From the cell containing the given text, extract its center point as (X, Y) coordinate. 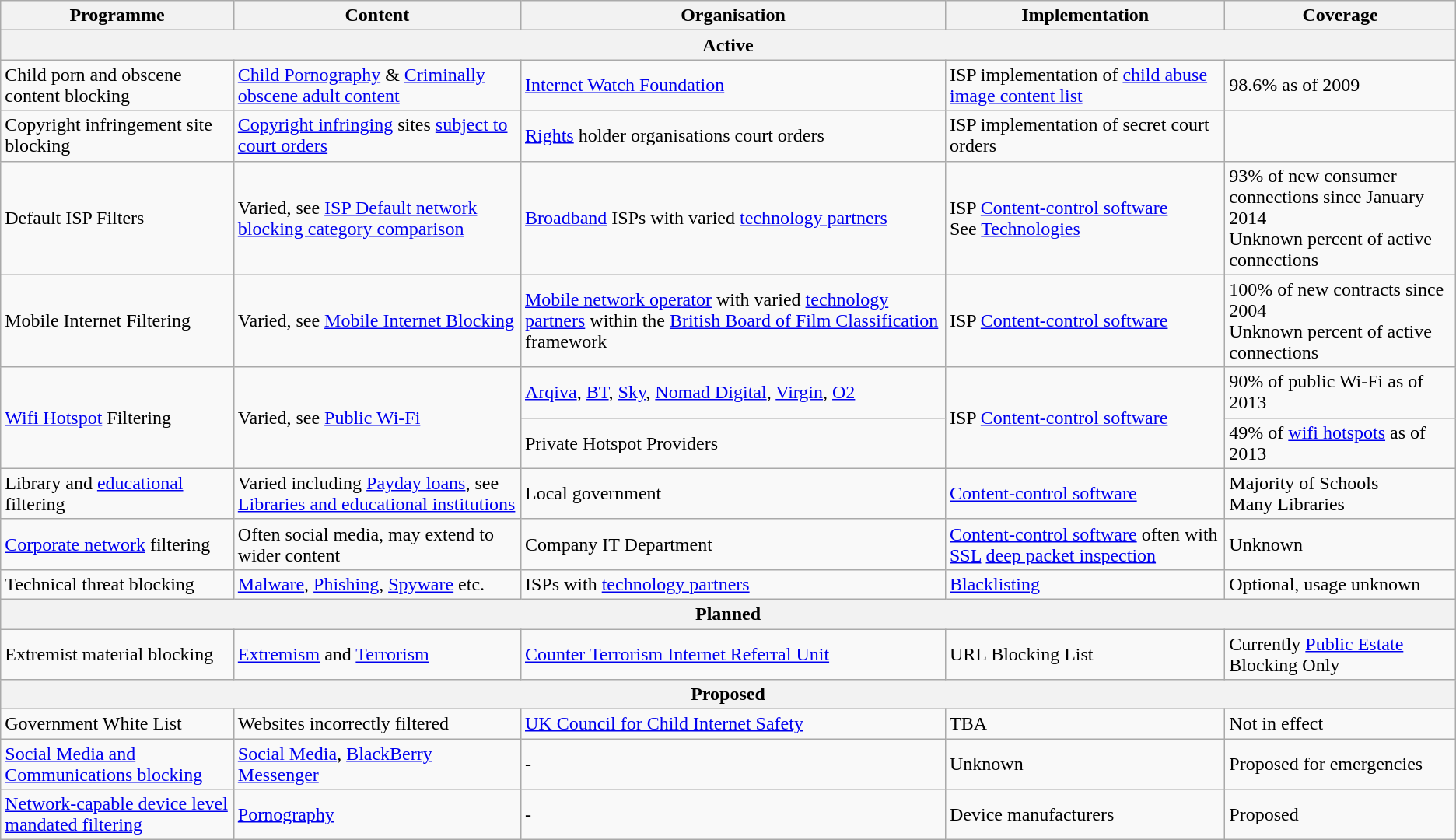
Currently Public Estate Blocking Only (1340, 653)
Coverage (1340, 16)
Wifi Hotspot Filtering (117, 418)
Varied including Payday loans, see Libraries and educational institutions (376, 493)
Social Media, BlackBerry Messenger (376, 764)
Proposed for emergencies (1340, 764)
Active (728, 45)
TBA (1084, 724)
Pornography (376, 815)
Programme (117, 16)
Library and educational filtering (117, 493)
Default ISP Filters (117, 218)
Network-capable device level mandated filtering (117, 815)
Internet Watch Foundation (733, 86)
ISP implementation of child abuse image content list (1084, 86)
98.6% as of 2009 (1340, 86)
100% of new contracts since 2004 Unknown percent of active connections (1340, 320)
Private Hotspot Providers (733, 443)
Government White List (117, 724)
Mobile network operator with varied technology partners within the British Board of Film Classification framework (733, 320)
Counter Terrorism Internet Referral Unit (733, 653)
Varied, see ISP Default network blocking category comparison (376, 218)
Rights holder organisations court orders (733, 135)
90% of public Wi-Fi as of 2013 (1340, 392)
Implementation (1084, 16)
Extremism and Terrorism (376, 653)
Blacklisting (1084, 584)
ISP Content-control softwareSee Technologies (1084, 218)
Organisation (733, 16)
Device manufacturers (1084, 815)
Child porn and obscene content blocking (117, 86)
Optional, usage unknown (1340, 584)
Planned (728, 614)
Local government (733, 493)
ISP implementation of secret court orders (1084, 135)
UK Council for Child Internet Safety (733, 724)
Arqiva, BT, Sky, Nomad Digital, Virgin, O2 (733, 392)
93% of new consumer connections since January 2014Unknown percent of active connections (1340, 218)
Varied, see Mobile Internet Blocking (376, 320)
Extremist material blocking (117, 653)
URL Blocking List (1084, 653)
Websites incorrectly filtered (376, 724)
Company IT Department (733, 544)
Broadband ISPs with varied technology partners (733, 218)
Often social media, may extend to wider content (376, 544)
Content-control software (1084, 493)
Content (376, 16)
Majority of SchoolsMany Libraries (1340, 493)
ISPs with technology partners (733, 584)
Malware, Phishing, Spyware etc. (376, 584)
Social Media and Communications blocking (117, 764)
Corporate network filtering (117, 544)
Varied, see Public Wi-Fi (376, 418)
Child Pornography & Criminally obscene adult content (376, 86)
Not in effect (1340, 724)
Content-control software often with SSL deep packet inspection (1084, 544)
Mobile Internet Filtering (117, 320)
Copyright infringement site blocking (117, 135)
Copyright infringing sites subject to court orders (376, 135)
Technical threat blocking (117, 584)
49% of wifi hotspots as of 2013 (1340, 443)
